Extract the (X, Y) coordinate from the center of the cell holding the provided text.  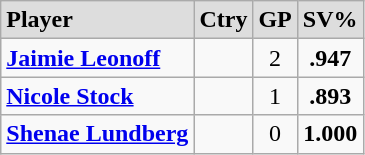
Ctry (224, 20)
Shenae Lundberg (98, 134)
Player (98, 20)
SV% (330, 20)
Nicole Stock (98, 96)
GP (275, 20)
2 (275, 58)
Jaimie Leonoff (98, 58)
1 (275, 96)
.947 (330, 58)
1.000 (330, 134)
.893 (330, 96)
0 (275, 134)
